Scan for the cell matching the given text and deliver its (x, y) coordinate at center. 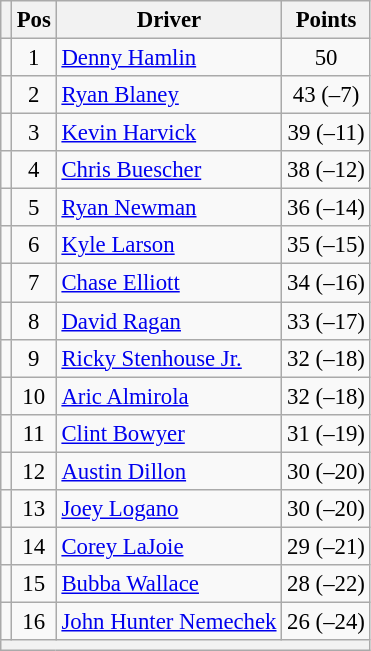
31 (–19) (326, 433)
Austin Dillon (169, 471)
5 (34, 208)
39 (–11) (326, 133)
6 (34, 245)
7 (34, 283)
David Ragan (169, 321)
Ryan Blaney (169, 95)
Joey Logano (169, 509)
38 (–12) (326, 170)
9 (34, 358)
35 (–15) (326, 245)
Ryan Newman (169, 208)
36 (–14) (326, 208)
8 (34, 321)
12 (34, 471)
43 (–7) (326, 95)
4 (34, 170)
1 (34, 58)
16 (34, 621)
34 (–16) (326, 283)
14 (34, 546)
28 (–22) (326, 584)
26 (–24) (326, 621)
Kyle Larson (169, 245)
Bubba Wallace (169, 584)
John Hunter Nemechek (169, 621)
Driver (169, 20)
2 (34, 95)
Chris Buescher (169, 170)
Corey LaJoie (169, 546)
Points (326, 20)
11 (34, 433)
13 (34, 509)
33 (–17) (326, 321)
15 (34, 584)
29 (–21) (326, 546)
3 (34, 133)
50 (326, 58)
Aric Almirola (169, 396)
Pos (34, 20)
Clint Bowyer (169, 433)
Chase Elliott (169, 283)
Ricky Stenhouse Jr. (169, 358)
10 (34, 396)
Denny Hamlin (169, 58)
Kevin Harvick (169, 133)
